Capture the cell that displays the provided text and extract its (X, Y) central coordinate. 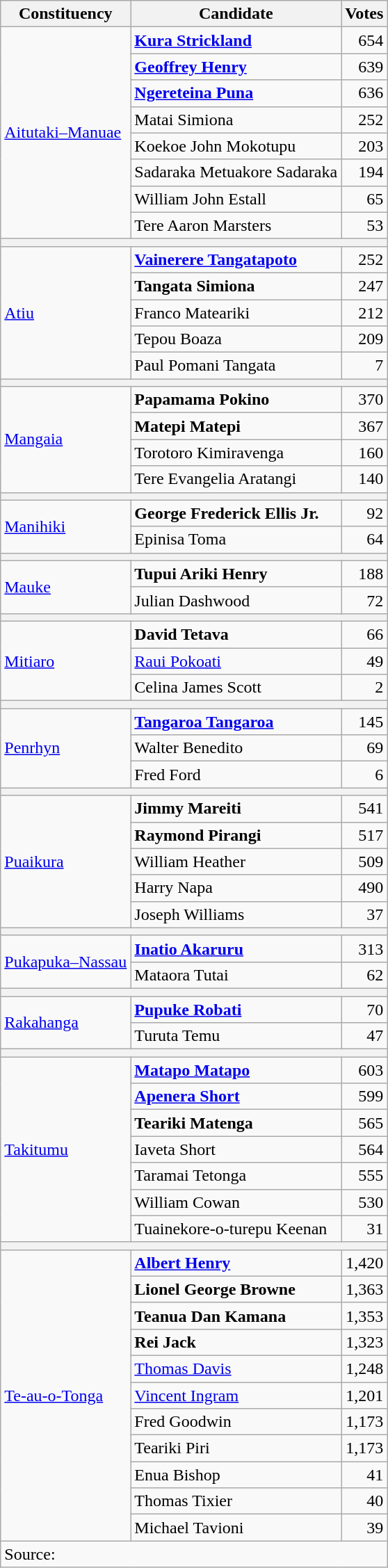
William John Estall (236, 199)
Ngereteina Puna (236, 93)
1,323 (364, 1342)
599 (364, 1097)
Rakahanga (65, 1022)
Jimmy Mareiti (236, 809)
209 (364, 339)
Aitutaki–Manuae (65, 133)
41 (364, 1475)
Constituency (65, 14)
Turuta Temu (236, 1036)
654 (364, 40)
1,248 (364, 1368)
145 (364, 722)
37 (364, 914)
1,363 (364, 1289)
Candidate (236, 14)
31 (364, 1229)
603 (364, 1070)
517 (364, 835)
William Cowan (236, 1202)
Sadaraka Metuakore Sadaraka (236, 172)
Julian Dashwood (236, 600)
Mauke (65, 587)
555 (364, 1176)
Tupui Ariki Henry (236, 574)
Celina James Scott (236, 688)
313 (364, 948)
Matapo Matapo (236, 1070)
Inatio Akaruru (236, 948)
Papamama Pokino (236, 400)
194 (364, 172)
Pukapuka–Nassau (65, 962)
Fred Goodwin (236, 1422)
6 (364, 775)
Koekoe John Mokotupu (236, 146)
Franco Mateariki (236, 312)
Mangaia (65, 439)
53 (364, 225)
40 (364, 1501)
Manihiki (65, 526)
Te-au-o-Tonga (65, 1395)
Mataora Tutai (236, 975)
69 (364, 748)
Vincent Ingram (236, 1396)
66 (364, 634)
Harry Napa (236, 888)
Tangaroa Tangaroa (236, 722)
7 (364, 366)
David Tetava (236, 634)
Puaikura (65, 862)
William Heather (236, 862)
Tere Aaron Marsters (236, 225)
Fred Ford (236, 775)
Vainerere Tangatapoto (236, 259)
Michael Tavioni (236, 1528)
Walter Benedito (236, 748)
Pupuke Robati (236, 1009)
Votes (364, 14)
Tuainekore-o-turepu Keenan (236, 1229)
64 (364, 540)
Lionel George Browne (236, 1289)
65 (364, 199)
92 (364, 513)
Thomas Davis (236, 1368)
39 (364, 1528)
Tere Evangelia Aratangi (236, 479)
160 (364, 453)
Atiu (65, 312)
2 (364, 688)
247 (364, 286)
530 (364, 1202)
188 (364, 574)
564 (364, 1149)
203 (364, 146)
1,201 (364, 1396)
212 (364, 312)
Enua Bishop (236, 1475)
72 (364, 600)
639 (364, 67)
636 (364, 93)
370 (364, 400)
Penrhyn (65, 748)
Geoffrey Henry (236, 67)
Taramai Tetonga (236, 1176)
Matepi Matepi (236, 426)
Iaveta Short (236, 1149)
140 (364, 479)
Mitiaro (65, 661)
Raymond Pirangi (236, 835)
Paul Pomani Tangata (236, 366)
367 (364, 426)
565 (364, 1123)
Teanua Dan Kamana (236, 1316)
Raui Pokoati (236, 661)
Albert Henry (236, 1263)
509 (364, 862)
1,353 (364, 1316)
George Frederick Ellis Jr. (236, 513)
49 (364, 661)
Takitumu (65, 1149)
47 (364, 1036)
Source: (194, 1554)
Thomas Tixier (236, 1501)
Teariki Piri (236, 1448)
62 (364, 975)
490 (364, 888)
Tangata Simiona (236, 286)
Tepou Boaza (236, 339)
Torotoro Kimiravenga (236, 453)
Rei Jack (236, 1342)
Teariki Matenga (236, 1123)
1,420 (364, 1263)
Epinisa Toma (236, 540)
Joseph Williams (236, 914)
Matai Simiona (236, 120)
Apenera Short (236, 1097)
70 (364, 1009)
Kura Strickland (236, 40)
541 (364, 809)
